Pinpoint the cell where the given text exists, returning its [X, Y] midpoint coordinate. 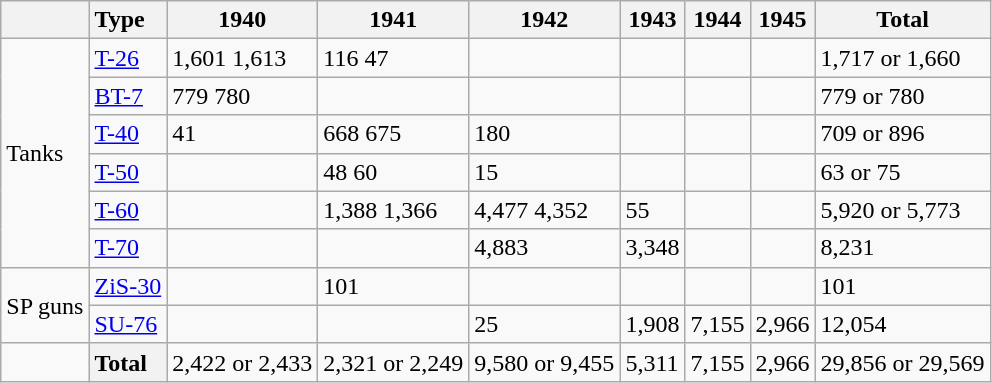
T-40 [128, 134]
ZiS-30 [128, 286]
1,601 1,613 [242, 58]
779 or 780 [902, 96]
5,311 [652, 362]
1943 [652, 20]
63 or 75 [902, 172]
SP guns [45, 305]
1945 [782, 20]
T-70 [128, 248]
4,477 4,352 [544, 210]
1941 [394, 20]
48 60 [394, 172]
Type [128, 20]
1,388 1,366 [394, 210]
1,908 [652, 324]
1940 [242, 20]
12,054 [902, 324]
15 [544, 172]
55 [652, 210]
9,580 or 9,455 [544, 362]
41 [242, 134]
1942 [544, 20]
2,321 or 2,249 [394, 362]
25 [544, 324]
1,717 or 1,660 [902, 58]
29,856 or 29,569 [902, 362]
Tanks [45, 153]
BT-7 [128, 96]
709 or 896 [902, 134]
668 675 [394, 134]
779 780 [242, 96]
8,231 [902, 248]
180 [544, 134]
3,348 [652, 248]
2,422 or 2,433 [242, 362]
T-26 [128, 58]
T-60 [128, 210]
116 47 [394, 58]
4,883 [544, 248]
SU-76 [128, 324]
5,920 or 5,773 [902, 210]
1944 [718, 20]
T-50 [128, 172]
